Search for the cell housing the specified text and yield its (X, Y) center coordinate. 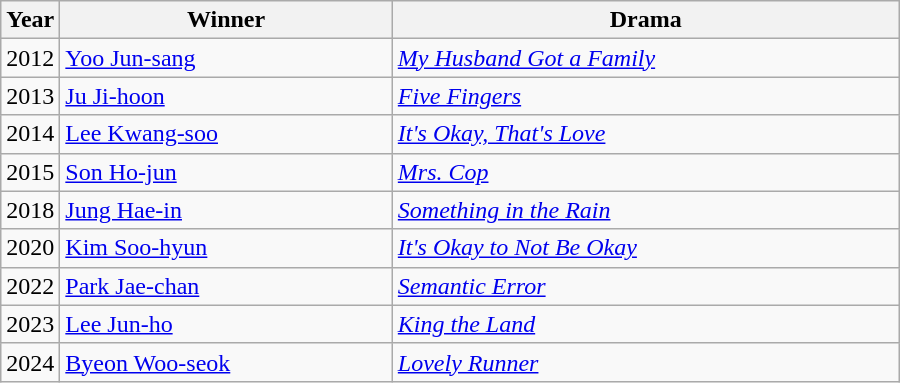
Park Jae-chan (226, 286)
2018 (30, 210)
2024 (30, 362)
Lovely Runner (646, 362)
2023 (30, 324)
2013 (30, 96)
Winner (226, 20)
Semantic Error (646, 286)
Mrs. Cop (646, 172)
2022 (30, 286)
Yoo Jun-sang (226, 58)
2012 (30, 58)
2014 (30, 134)
King the Land (646, 324)
Lee Jun-ho (226, 324)
Son Ho-jun (226, 172)
2020 (30, 248)
Ju Ji-hoon (226, 96)
Lee Kwang-soo (226, 134)
Something in the Rain (646, 210)
Year (30, 20)
Drama (646, 20)
2015 (30, 172)
Kim Soo-hyun (226, 248)
Five Fingers (646, 96)
Jung Hae-in (226, 210)
It's Okay, That's Love (646, 134)
It's Okay to Not Be Okay (646, 248)
My Husband Got a Family (646, 58)
Byeon Woo-seok (226, 362)
